Scan for the cell matching the given text and deliver its [x, y] coordinate at center. 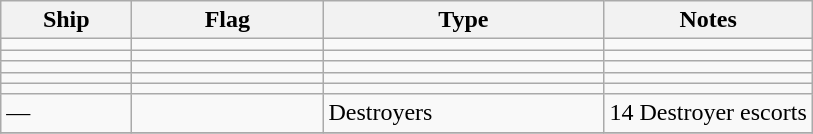
Type [464, 20]
14 Destroyer escorts [708, 113]
Flag [228, 20]
Ship [66, 20]
— [66, 113]
Destroyers [464, 113]
Notes [708, 20]
